Pinpoint the cell where the given text exists, returning its (x, y) midpoint coordinate. 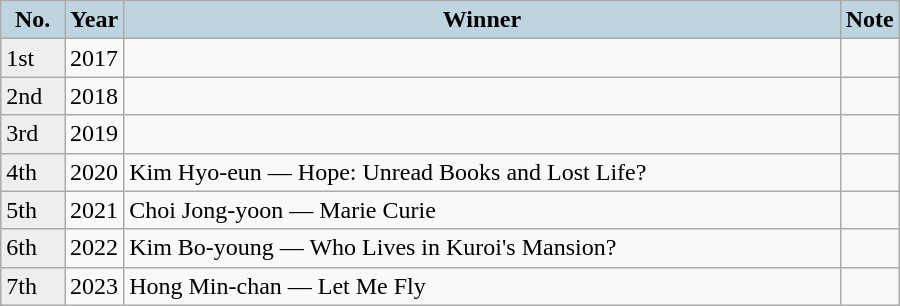
1st (33, 58)
Kim Hyo-eun — Hope: Unread Books and Lost Life? (482, 172)
Winner (482, 20)
2017 (94, 58)
4th (33, 172)
5th (33, 210)
2020 (94, 172)
3rd (33, 134)
7th (33, 286)
2nd (33, 96)
Hong Min-chan — Let Me Fly (482, 286)
Note (870, 20)
Kim Bo-young — Who Lives in Kuroi's Mansion? (482, 248)
2021 (94, 210)
Choi Jong-yoon — Marie Curie (482, 210)
2022 (94, 248)
6th (33, 248)
2023 (94, 286)
No. (33, 20)
Year (94, 20)
2019 (94, 134)
2018 (94, 96)
